Output the (x, y) coordinate of the center of the cell containing the given text.  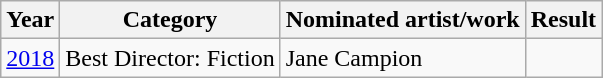
2018 (30, 58)
Year (30, 20)
Jane Campion (402, 58)
Category (170, 20)
Best Director: Fiction (170, 58)
Result (563, 20)
Nominated artist/work (402, 20)
